Return the (X, Y) coordinate for the center point of the cell that contains the specified text.  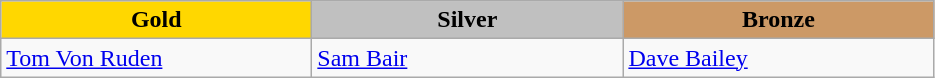
Bronze (778, 20)
Tom Von Ruden (156, 58)
Gold (156, 20)
Dave Bailey (778, 58)
Sam Bair (468, 58)
Silver (468, 20)
